Search for the cell housing the specified text and yield its (x, y) center coordinate. 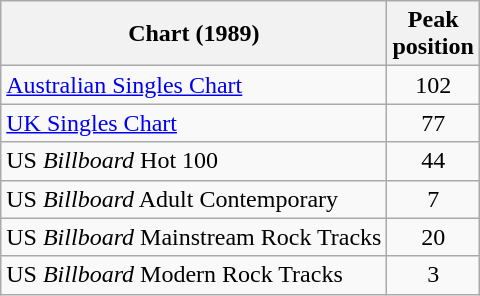
Chart (1989) (194, 34)
7 (433, 199)
77 (433, 123)
3 (433, 275)
44 (433, 161)
UK Singles Chart (194, 123)
102 (433, 85)
20 (433, 237)
US Billboard Modern Rock Tracks (194, 275)
Peakposition (433, 34)
US Billboard Adult Contemporary (194, 199)
Australian Singles Chart (194, 85)
US Billboard Hot 100 (194, 161)
US Billboard Mainstream Rock Tracks (194, 237)
